For the text-containing cell, return its midpoint in (X, Y) coordinate format. 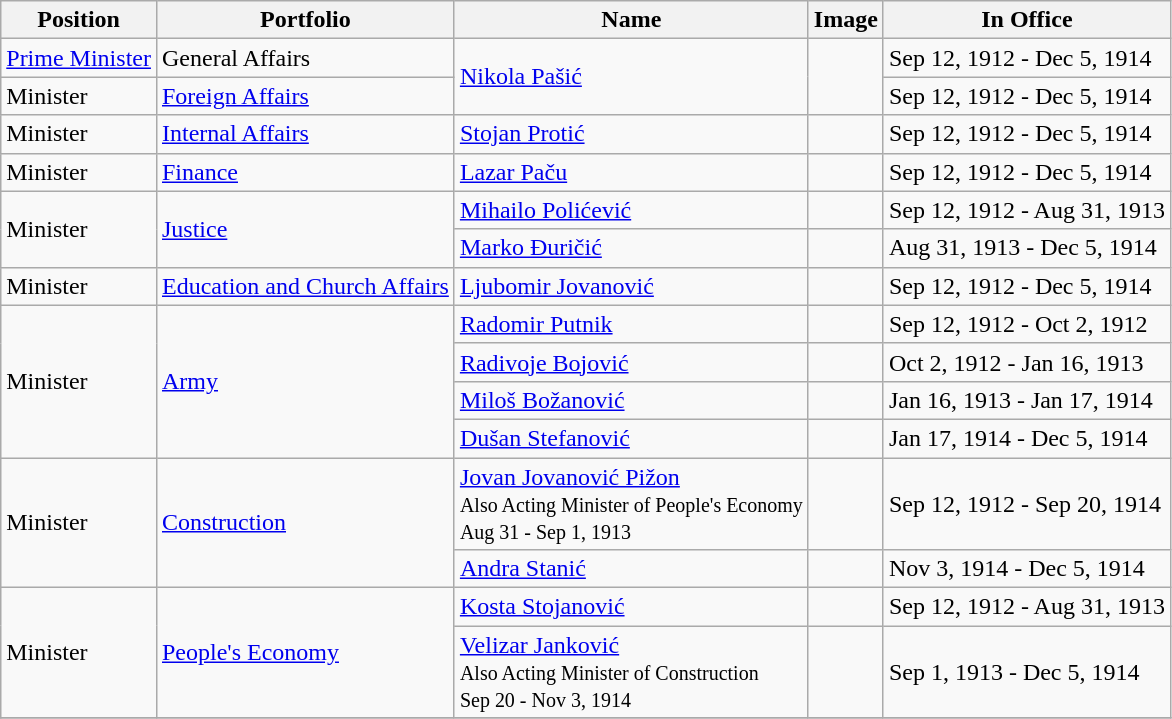
General Affairs (305, 58)
Sep 12, 1912 - Sep 20, 1914 (1026, 504)
Ljubomir Jovanović (631, 286)
In Office (1026, 20)
Aug 31, 1913 - Dec 5, 1914 (1026, 248)
Internal Affairs (305, 134)
Name (631, 20)
Miloš Božanović (631, 400)
Nikola Pašić (631, 77)
Mihailo Polićević (631, 210)
Jan 16, 1913 - Jan 17, 1914 (1026, 400)
Jovan Jovanović PižonAlso Acting Minister of People's EconomyAug 31 - Sep 1, 1913 (631, 504)
Image (846, 20)
Nov 3, 1914 - Dec 5, 1914 (1026, 569)
Kosta Stojanović (631, 607)
Stojan Protić (631, 134)
Finance (305, 172)
Lazar Paču (631, 172)
Oct 2, 1912 - Jan 16, 1913 (1026, 362)
Velizar JankovićAlso Acting Minister of ConstructionSep 20 - Nov 3, 1914 (631, 672)
Sep 12, 1912 - Oct 2, 1912 (1026, 324)
Construction (305, 523)
Sep 1, 1913 - Dec 5, 1914 (1026, 672)
Position (79, 20)
Radivoje Bojović (631, 362)
Jan 17, 1914 - Dec 5, 1914 (1026, 438)
Andra Stanić (631, 569)
Prime Minister (79, 58)
Portfolio (305, 20)
Foreign Affairs (305, 96)
Justice (305, 229)
Dušan Stefanović (631, 438)
Education and Church Affairs (305, 286)
People's Economy (305, 653)
Marko Đuričić (631, 248)
Radomir Putnik (631, 324)
Army (305, 381)
